Provide the [X, Y] coordinate of the cell's center where the given text is located.  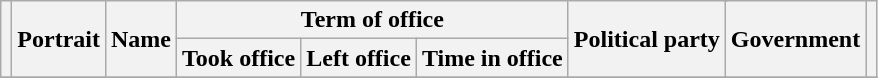
Term of office [373, 20]
Political party [646, 39]
Left office [359, 58]
Portrait [59, 39]
Government [795, 39]
Took office [239, 58]
Time in office [492, 58]
Name [140, 39]
